Pinpoint the cell where the given text exists, returning its [x, y] midpoint coordinate. 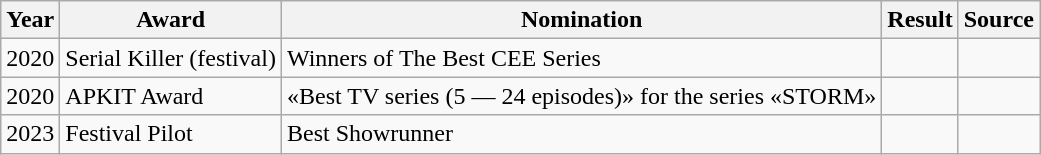
Serial Killer (festival) [171, 58]
Winners of The Best CEE Series [581, 58]
Result [920, 20]
Award [171, 20]
Year [30, 20]
Source [998, 20]
Nomination [581, 20]
2023 [30, 134]
Best Showrunner [581, 134]
Festival Pilot [171, 134]
APKIT Award [171, 96]
«Best TV series (5 — 24 episodes)» for the series «STORM» [581, 96]
